From the cell containing the given text, extract its center point as (x, y) coordinate. 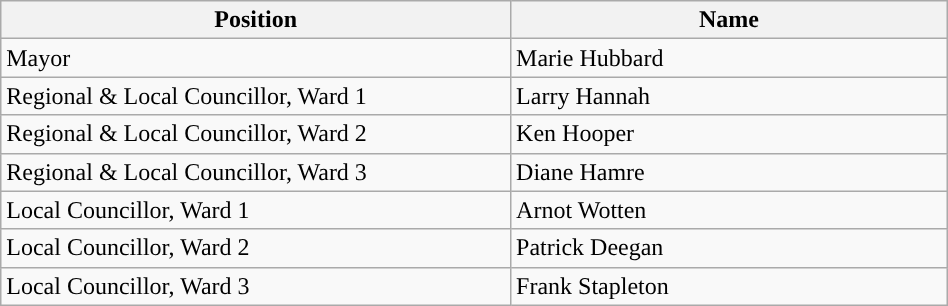
Local Councillor, Ward 2 (256, 248)
Regional & Local Councillor, Ward 3 (256, 172)
Frank Stapleton (730, 286)
Marie Hubbard (730, 58)
Regional & Local Councillor, Ward 2 (256, 134)
Patrick Deegan (730, 248)
Diane Hamre (730, 172)
Arnot Wotten (730, 210)
Mayor (256, 58)
Name (730, 20)
Local Councillor, Ward 1 (256, 210)
Position (256, 20)
Larry Hannah (730, 96)
Local Councillor, Ward 3 (256, 286)
Regional & Local Councillor, Ward 1 (256, 96)
Ken Hooper (730, 134)
